Identify which cell holds the provided text, then report its [x, y] central coordinate. 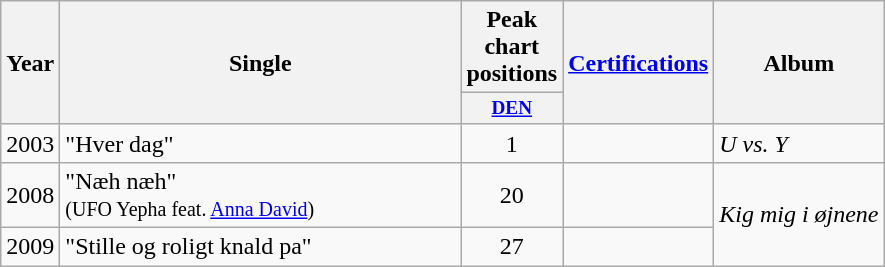
Single [260, 63]
U vs. Y [799, 143]
27 [512, 247]
"Hver dag" [260, 143]
Kig mig i øjnene [799, 214]
2009 [30, 247]
Certifications [638, 63]
1 [512, 143]
20 [512, 196]
"Næh næh" (UFO Yepha feat. Anna David) [260, 196]
Album [799, 63]
DEN [512, 109]
Peak chart positions [512, 47]
Year [30, 63]
2008 [30, 196]
"Stille og roligt knald pa" [260, 247]
2003 [30, 143]
